Provide the [X, Y] coordinate of the cell's center where the given text is located.  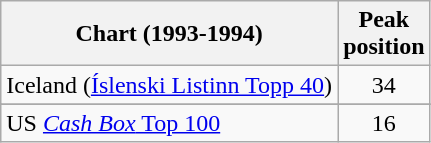
Iceland (Íslenski Listinn Topp 40) [170, 85]
34 [384, 85]
16 [384, 123]
Chart (1993-1994) [170, 34]
US Cash Box Top 100 [170, 123]
Peakposition [384, 34]
